For the text-containing cell, return its midpoint in (x, y) coordinate format. 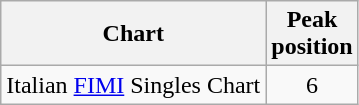
Chart (134, 34)
6 (312, 85)
Peakposition (312, 34)
Italian FIMI Singles Chart (134, 85)
